Pinpoint the cell where the given text exists, returning its [x, y] midpoint coordinate. 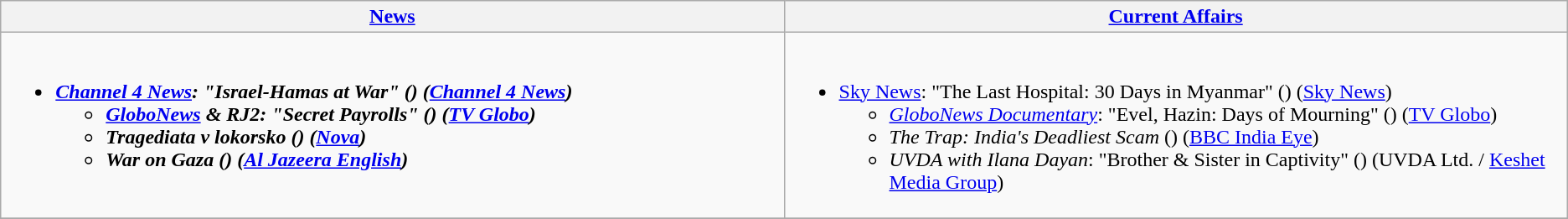
News [392, 17]
Current Affairs [1176, 17]
